Return the [x, y] coordinate for the center point of the cell that contains the specified text.  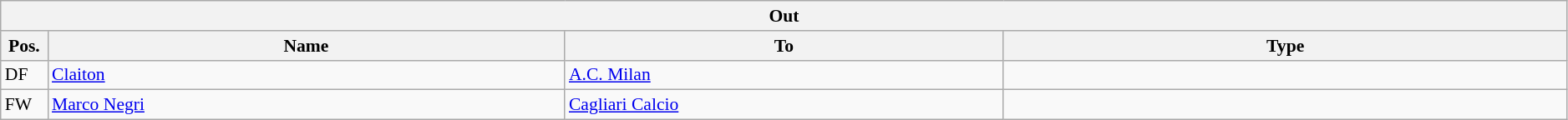
Claiton [306, 75]
Out [784, 16]
A.C. Milan [784, 75]
Cagliari Calcio [784, 105]
DF [24, 75]
FW [24, 105]
To [784, 46]
Type [1285, 46]
Pos. [24, 46]
Marco Negri [306, 105]
Name [306, 46]
